Provide the (x, y) coordinate of the cell's center where the given text is located.  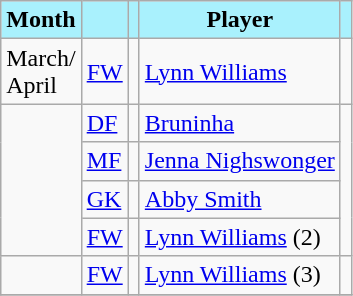
March/April (41, 72)
GK (104, 199)
Lynn Williams (2) (240, 237)
DF (104, 123)
Player (240, 20)
Month (41, 20)
Bruninha (240, 123)
MF (104, 161)
Abby Smith (240, 199)
Lynn Williams (240, 72)
Jenna Nighswonger (240, 161)
Lynn Williams (3) (240, 275)
